Locate the cell with the specified text and output its [x, y] center coordinate. 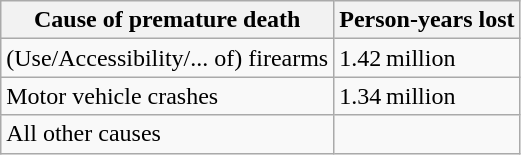
(Use/Accessibility/... of) firearms [168, 58]
1.34 million [427, 96]
1.42 million [427, 58]
Cause of premature death [168, 20]
Person-years lost [427, 20]
All other causes [168, 134]
Motor vehicle crashes [168, 96]
